Return the (X, Y) coordinate for the center point of the cell that contains the specified text.  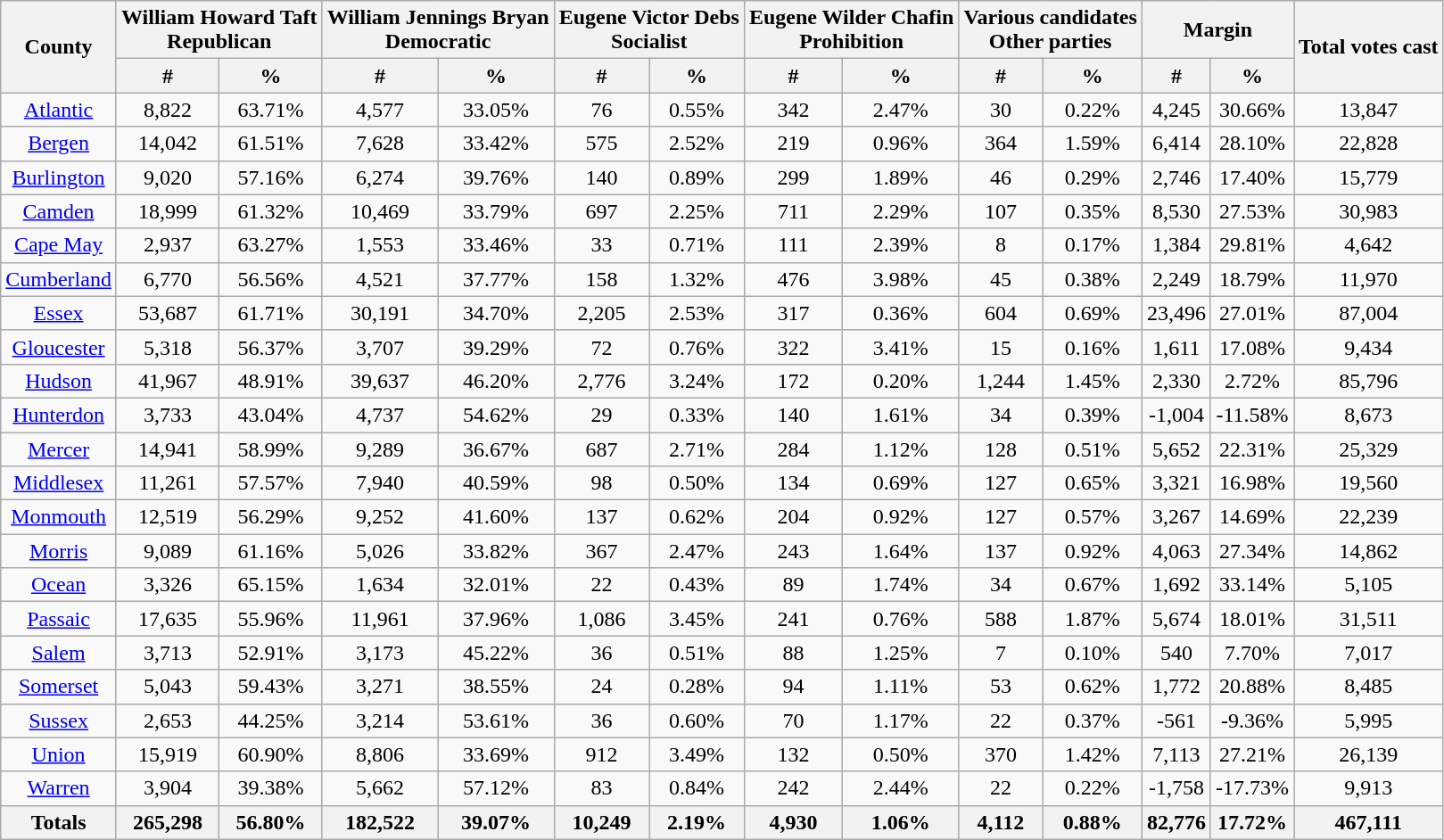
467,111 (1368, 822)
39.76% (496, 177)
3,326 (168, 585)
18.79% (1252, 279)
20.88% (1252, 687)
128 (1001, 449)
11,970 (1368, 279)
39.07% (496, 822)
5,105 (1368, 585)
604 (1001, 313)
0.67% (1092, 585)
63.71% (271, 110)
265,298 (168, 822)
Eugene Wilder ChafinProhibition (851, 30)
6,414 (1176, 144)
-561 (1176, 721)
3,321 (1176, 483)
2,330 (1176, 381)
56.29% (271, 517)
53,687 (168, 313)
19,560 (1368, 483)
3,214 (380, 721)
17.40% (1252, 177)
61.51% (271, 144)
0.43% (697, 585)
44.25% (271, 721)
27.21% (1252, 754)
1.45% (1092, 381)
0.17% (1092, 245)
3,271 (380, 687)
107 (1001, 211)
Cape May (59, 245)
1.12% (900, 449)
4,112 (1001, 822)
16.98% (1252, 483)
Essex (59, 313)
Various candidatesOther parties (1051, 30)
322 (793, 347)
14,862 (1368, 551)
0.35% (1092, 211)
Hunterdon (59, 415)
61.71% (271, 313)
Monmouth (59, 517)
3,904 (168, 788)
132 (793, 754)
2.71% (697, 449)
17.08% (1252, 347)
Cumberland (59, 279)
4,642 (1368, 245)
0.20% (900, 381)
94 (793, 687)
11,961 (380, 619)
1,384 (1176, 245)
30.66% (1252, 110)
10,249 (601, 822)
8 (1001, 245)
76 (601, 110)
85,796 (1368, 381)
0.60% (697, 721)
7,628 (380, 144)
0.10% (1092, 653)
1.11% (900, 687)
7,940 (380, 483)
88 (793, 653)
7 (1001, 653)
4,930 (793, 822)
31,511 (1368, 619)
11,261 (168, 483)
36.67% (496, 449)
4,521 (380, 279)
Totals (59, 822)
1.17% (900, 721)
56.56% (271, 279)
2,776 (601, 381)
33.05% (496, 110)
Salem (59, 653)
2.39% (900, 245)
182,522 (380, 822)
52.91% (271, 653)
0.55% (697, 110)
27.34% (1252, 551)
3.98% (900, 279)
0.57% (1092, 517)
912 (601, 754)
39,637 (380, 381)
Passaic (59, 619)
57.57% (271, 483)
0.16% (1092, 347)
2,746 (1176, 177)
3,173 (380, 653)
30 (1001, 110)
33.46% (496, 245)
72 (601, 347)
5,652 (1176, 449)
12,519 (168, 517)
39.29% (496, 347)
57.16% (271, 177)
697 (601, 211)
3.24% (697, 381)
Sussex (59, 721)
9,252 (380, 517)
1,772 (1176, 687)
Margin (1217, 30)
39.38% (271, 788)
5,662 (380, 788)
53 (1001, 687)
284 (793, 449)
Total votes cast (1368, 46)
33 (601, 245)
70 (793, 721)
29.81% (1252, 245)
1.25% (900, 653)
9,020 (168, 177)
48.91% (271, 381)
82,776 (1176, 822)
3,707 (380, 347)
60.90% (271, 754)
8,822 (168, 110)
5,995 (1368, 721)
7,113 (1176, 754)
2.53% (697, 313)
61.32% (271, 211)
0.71% (697, 245)
45 (1001, 279)
59.43% (271, 687)
1,634 (380, 585)
172 (793, 381)
1.74% (900, 585)
15,919 (168, 754)
24 (601, 687)
William Howard TaftRepublican (219, 30)
0.89% (697, 177)
1.89% (900, 177)
342 (793, 110)
25,329 (1368, 449)
0.38% (1092, 279)
476 (793, 279)
2.44% (900, 788)
41,967 (168, 381)
0.65% (1092, 483)
0.36% (900, 313)
22,828 (1368, 144)
10,469 (380, 211)
2,205 (601, 313)
58.99% (271, 449)
33.79% (496, 211)
9,434 (1368, 347)
8,673 (1368, 415)
3,733 (168, 415)
6,770 (168, 279)
111 (793, 245)
43.04% (271, 415)
1.64% (900, 551)
0.28% (697, 687)
34.70% (496, 313)
Union (59, 754)
5,026 (380, 551)
27.53% (1252, 211)
53.61% (496, 721)
4,063 (1176, 551)
Warren (59, 788)
5,318 (168, 347)
30,983 (1368, 211)
134 (793, 483)
Ocean (59, 585)
40.59% (496, 483)
29 (601, 415)
2,653 (168, 721)
2.52% (697, 144)
28.10% (1252, 144)
23,496 (1176, 313)
0.33% (697, 415)
3.45% (697, 619)
Middlesex (59, 483)
588 (1001, 619)
57.12% (496, 788)
46 (1001, 177)
0.29% (1092, 177)
364 (1001, 144)
4,737 (380, 415)
3,267 (1176, 517)
56.80% (271, 822)
37.96% (496, 619)
8,806 (380, 754)
26,139 (1368, 754)
1,611 (1176, 347)
41.60% (496, 517)
65.15% (271, 585)
Hudson (59, 381)
0.84% (697, 788)
-1,758 (1176, 788)
-17.73% (1252, 788)
13,847 (1368, 110)
4,577 (380, 110)
18,999 (168, 211)
87,004 (1368, 313)
243 (793, 551)
3.49% (697, 754)
219 (793, 144)
711 (793, 211)
204 (793, 517)
1,086 (601, 619)
-9.36% (1252, 721)
33.82% (496, 551)
3.41% (900, 347)
5,043 (168, 687)
22.31% (1252, 449)
15 (1001, 347)
8,530 (1176, 211)
1.59% (1092, 144)
Somerset (59, 687)
Camden (59, 211)
37.77% (496, 279)
89 (793, 585)
17.72% (1252, 822)
33.42% (496, 144)
63.27% (271, 245)
33.14% (1252, 585)
Mercer (59, 449)
Bergen (59, 144)
9,913 (1368, 788)
0.88% (1092, 822)
2.29% (900, 211)
46.20% (496, 381)
1,692 (1176, 585)
1.06% (900, 822)
54.62% (496, 415)
2,937 (168, 245)
Gloucester (59, 347)
687 (601, 449)
299 (793, 177)
317 (793, 313)
1.32% (697, 279)
27.01% (1252, 313)
38.55% (496, 687)
98 (601, 483)
0.96% (900, 144)
Atlantic (59, 110)
18.01% (1252, 619)
367 (601, 551)
1.87% (1092, 619)
32.01% (496, 585)
2.19% (697, 822)
0.37% (1092, 721)
45.22% (496, 653)
33.69% (496, 754)
Burlington (59, 177)
575 (601, 144)
540 (1176, 653)
3,713 (168, 653)
7.70% (1252, 653)
5,674 (1176, 619)
15,779 (1368, 177)
1,553 (380, 245)
0.39% (1092, 415)
4,245 (1176, 110)
William Jennings BryanDemocratic (438, 30)
Morris (59, 551)
242 (793, 788)
241 (793, 619)
55.96% (271, 619)
158 (601, 279)
Eugene Victor DebsSocialist (649, 30)
17,635 (168, 619)
30,191 (380, 313)
County (59, 46)
61.16% (271, 551)
9,289 (380, 449)
14,042 (168, 144)
14,941 (168, 449)
7,017 (1368, 653)
22,239 (1368, 517)
9,089 (168, 551)
83 (601, 788)
14.69% (1252, 517)
2.72% (1252, 381)
370 (1001, 754)
2.25% (697, 211)
6,274 (380, 177)
1,244 (1001, 381)
8,485 (1368, 687)
1.42% (1092, 754)
-11.58% (1252, 415)
56.37% (271, 347)
-1,004 (1176, 415)
2,249 (1176, 279)
1.61% (900, 415)
